Detect which cell encompasses the target text, then output its [x, y] center coordinate. 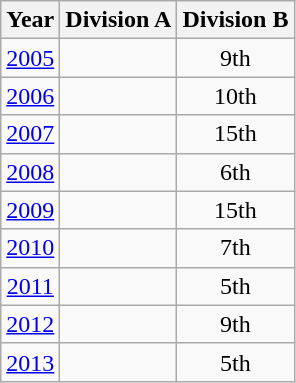
2011 [30, 286]
2005 [30, 58]
2006 [30, 96]
2009 [30, 210]
7th [236, 248]
2013 [30, 362]
10th [236, 96]
2008 [30, 172]
2012 [30, 324]
2007 [30, 134]
Division B [236, 20]
Division A [118, 20]
2010 [30, 248]
Year [30, 20]
6th [236, 172]
